Locate the cell with the specified text and output its (X, Y) center coordinate. 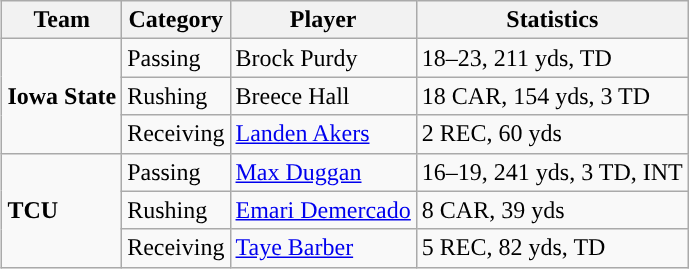
Landen Akers (323, 134)
Statistics (552, 20)
Category (176, 20)
Emari Demercado (323, 210)
5 REC, 82 yds, TD (552, 248)
18–23, 211 yds, TD (552, 58)
18 CAR, 154 yds, 3 TD (552, 96)
Brock Purdy (323, 58)
16–19, 241 yds, 3 TD, INT (552, 172)
Team (62, 20)
8 CAR, 39 yds (552, 210)
Player (323, 20)
Max Duggan (323, 172)
2 REC, 60 yds (552, 134)
Taye Barber (323, 248)
Breece Hall (323, 96)
Iowa State (62, 96)
TCU (62, 210)
